Detect which cell encompasses the target text, then output its [X, Y] center coordinate. 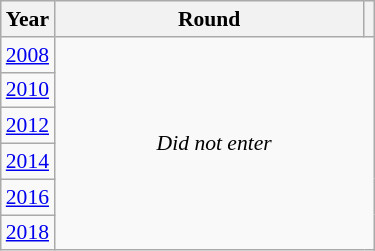
2016 [28, 197]
2008 [28, 55]
Year [28, 19]
Did not enter [214, 144]
2012 [28, 126]
Round [209, 19]
2014 [28, 162]
2010 [28, 90]
2018 [28, 233]
